Locate the cell with the specified text and output its [x, y] center coordinate. 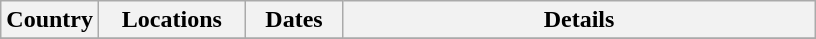
Details [579, 20]
Locations [172, 20]
Dates [294, 20]
Country [50, 20]
